Identify which cell holds the provided text, then report its [x, y] central coordinate. 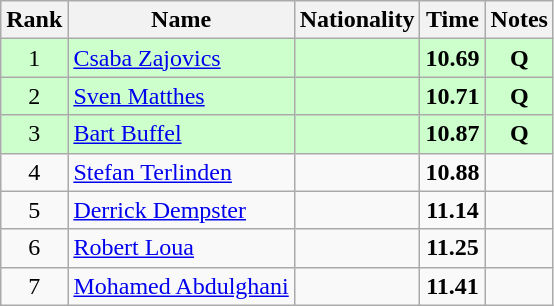
11.41 [452, 286]
Bart Buffel [181, 134]
5 [34, 210]
Time [452, 20]
11.25 [452, 248]
10.71 [452, 96]
11.14 [452, 210]
1 [34, 58]
Notes [519, 20]
Rank [34, 20]
10.69 [452, 58]
Mohamed Abdulghani [181, 286]
Stefan Terlinden [181, 172]
Sven Matthes [181, 96]
7 [34, 286]
Nationality [357, 20]
4 [34, 172]
10.88 [452, 172]
3 [34, 134]
6 [34, 248]
Name [181, 20]
10.87 [452, 134]
2 [34, 96]
Derrick Dempster [181, 210]
Robert Loua [181, 248]
Csaba Zajovics [181, 58]
